Determine the (x, y) coordinate at the center of the cell enclosing the given text.  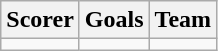
Team (183, 20)
Scorer (40, 20)
Goals (114, 20)
